Search for the cell housing the specified text and yield its (X, Y) center coordinate. 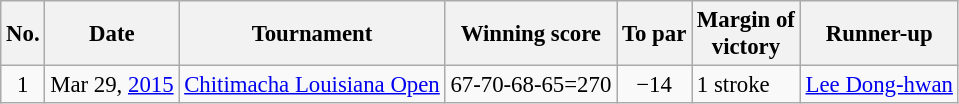
67-70-68-65=270 (531, 85)
Mar 29, 2015 (112, 85)
1 (23, 85)
Chitimacha Louisiana Open (312, 85)
Date (112, 34)
Runner-up (879, 34)
Tournament (312, 34)
−14 (654, 85)
Winning score (531, 34)
Margin ofvictory (746, 34)
Lee Dong-hwan (879, 85)
1 stroke (746, 85)
To par (654, 34)
No. (23, 34)
